Output the (X, Y) coordinate of the center of the cell containing the given text.  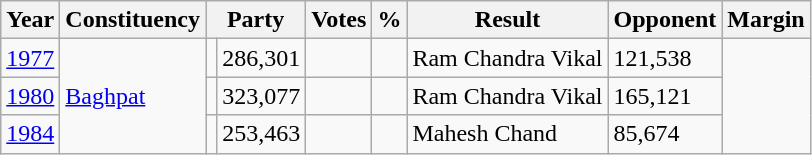
85,674 (665, 134)
Opponent (665, 20)
% (390, 20)
253,463 (262, 134)
286,301 (262, 58)
Margin (766, 20)
Mahesh Chand (508, 134)
Party (256, 20)
1977 (30, 58)
165,121 (665, 96)
1984 (30, 134)
1980 (30, 96)
323,077 (262, 96)
121,538 (665, 58)
Votes (339, 20)
Constituency (133, 20)
Year (30, 20)
Result (508, 20)
Baghpat (133, 96)
